Return (x, y) of the center of cell containing provided text 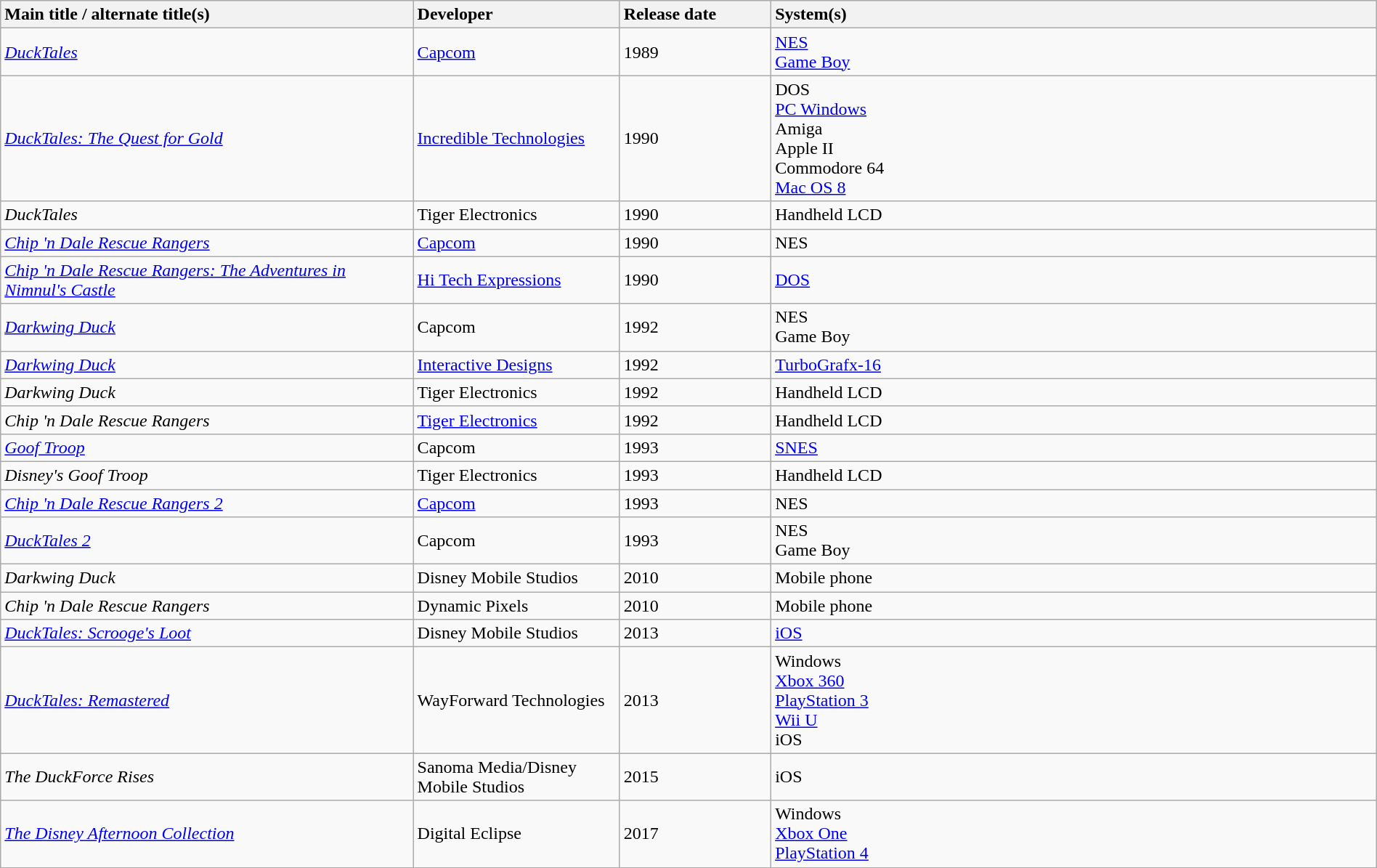
Sanoma Media/Disney Mobile Studios (516, 777)
WindowsXbox OnePlayStation 4 (1074, 834)
DuckTales: Remastered (207, 700)
DuckTales 2 (207, 540)
Dynamic Pixels (516, 606)
Incredible Technologies (516, 138)
The DuckForce Rises (207, 777)
Hi Tech Expressions (516, 280)
Chip 'n Dale Rescue Rangers: The Adventures in Nimnul's Castle (207, 280)
DuckTales: The Quest for Gold (207, 138)
Goof Troop (207, 447)
Developer (516, 15)
The Disney Afternoon Collection (207, 834)
Interactive Designs (516, 365)
Chip 'n Dale Rescue Rangers 2 (207, 503)
WayForward Technologies (516, 700)
System(s) (1074, 15)
2015 (695, 777)
Release date (695, 15)
WindowsXbox 360PlayStation 3Wii UiOS (1074, 700)
SNES (1074, 447)
2017 (695, 834)
Disney's Goof Troop (207, 475)
Digital Eclipse (516, 834)
TurboGrafx-16 (1074, 365)
DOS (1074, 280)
Main title / alternate title(s) (207, 15)
DuckTales: Scrooge's Loot (207, 633)
1989 (695, 52)
DOSPC WindowsAmigaApple IICommodore 64Mac OS 8 (1074, 138)
